Detect which cell encompasses the target text, then output its (x, y) center coordinate. 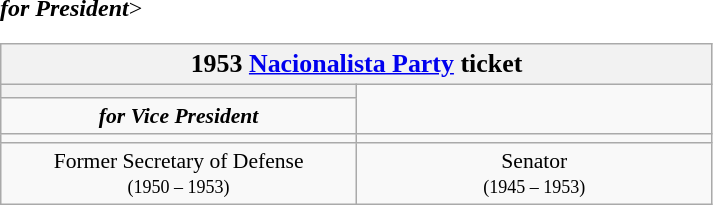
1953 Nacionalista Party ticket (356, 64)
Senator(1945 – 1953) (534, 174)
Former Secretary of Defense(1950 – 1953) (179, 174)
for Vice President (179, 116)
